Detect which cell encompasses the target text, then output its (X, Y) center coordinate. 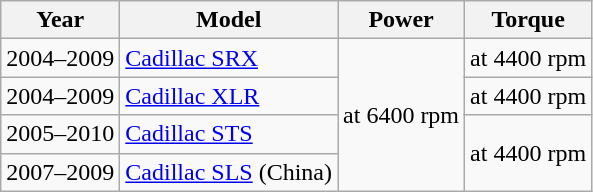
Cadillac SRX (229, 58)
Model (229, 20)
at 6400 rpm (402, 115)
Cadillac XLR (229, 96)
Year (60, 20)
2005–2010 (60, 134)
Cadillac SLS (China) (229, 172)
Power (402, 20)
2007–2009 (60, 172)
Torque (528, 20)
Cadillac STS (229, 134)
